Return (x, y) of the center of cell containing provided text 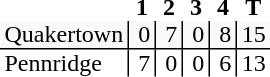
6 (222, 63)
Pennridge (64, 63)
15 (253, 35)
Quakertown (64, 35)
8 (222, 35)
13 (253, 63)
